From the cell containing the given text, extract its center point as [X, Y] coordinate. 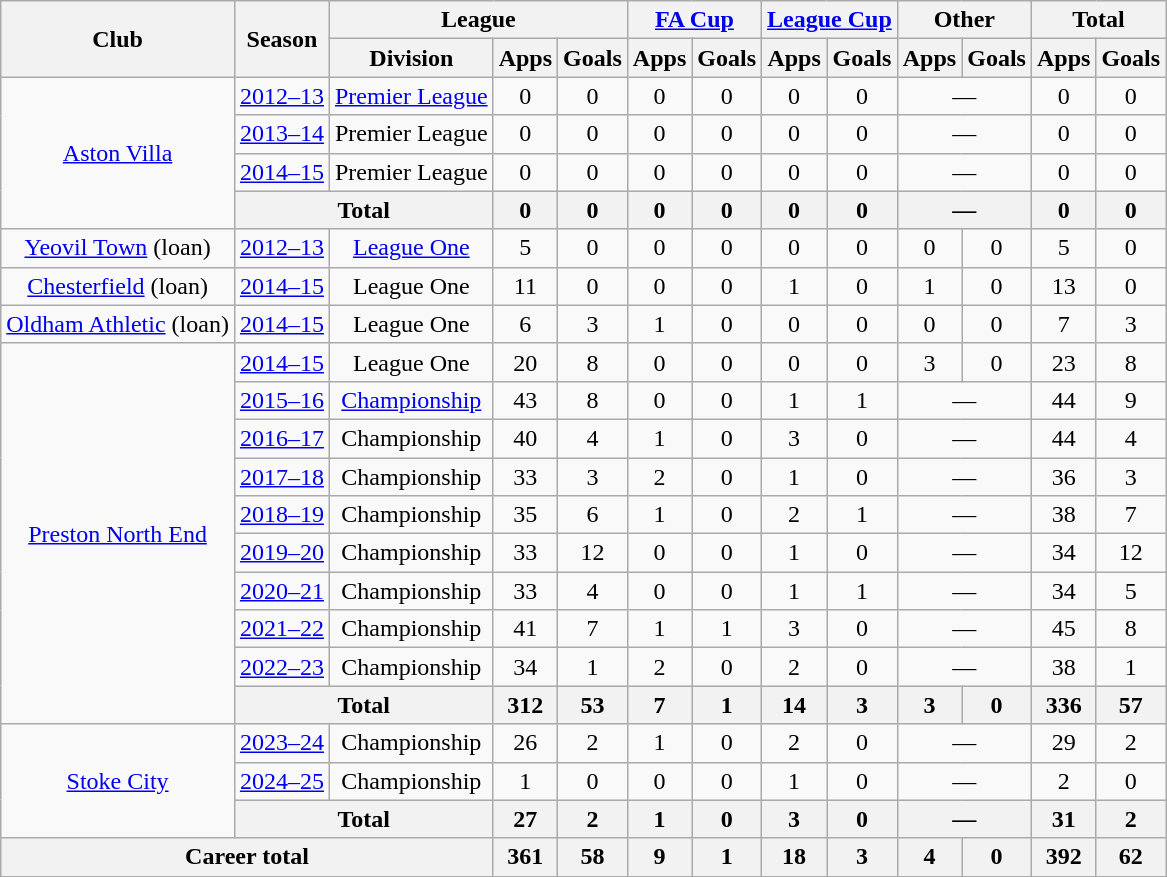
11 [525, 286]
13 [1063, 286]
36 [1063, 477]
2021–22 [282, 629]
31 [1063, 819]
43 [525, 400]
62 [1131, 857]
2024–25 [282, 781]
Career total [247, 857]
Stoke City [118, 781]
FA Cup [694, 20]
Yeovil Town (loan) [118, 248]
Preston North End [118, 534]
392 [1063, 857]
League [478, 20]
2015–16 [282, 400]
27 [525, 819]
Club [118, 39]
26 [525, 743]
Chesterfield (loan) [118, 286]
Other [964, 20]
361 [525, 857]
57 [1131, 705]
2023–24 [282, 743]
2018–19 [282, 515]
18 [794, 857]
35 [525, 515]
2020–21 [282, 591]
Season [282, 39]
336 [1063, 705]
20 [525, 362]
45 [1063, 629]
29 [1063, 743]
23 [1063, 362]
53 [593, 705]
2022–23 [282, 667]
2013–14 [282, 134]
2016–17 [282, 438]
League Cup [830, 20]
2019–20 [282, 553]
2017–18 [282, 477]
58 [593, 857]
Aston Villa [118, 153]
41 [525, 629]
312 [525, 705]
Division [411, 58]
14 [794, 705]
40 [525, 438]
Oldham Athletic (loan) [118, 324]
